Extract the [x, y] coordinate from the center of the cell holding the provided text.  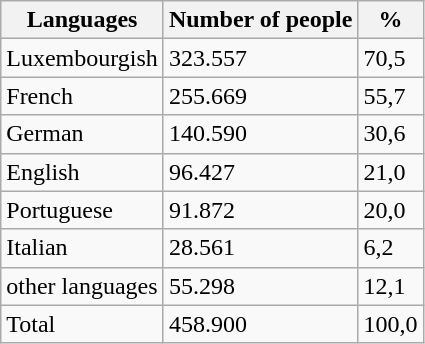
55.298 [260, 286]
323.557 [260, 58]
140.590 [260, 134]
255.669 [260, 96]
other languages [82, 286]
30,6 [390, 134]
Portuguese [82, 210]
96.427 [260, 172]
70,5 [390, 58]
21,0 [390, 172]
Languages [82, 20]
Number of people [260, 20]
Italian [82, 248]
55,7 [390, 96]
28.561 [260, 248]
458.900 [260, 324]
6,2 [390, 248]
Total [82, 324]
91.872 [260, 210]
Luxembourgish [82, 58]
% [390, 20]
English [82, 172]
100,0 [390, 324]
20,0 [390, 210]
German [82, 134]
French [82, 96]
12,1 [390, 286]
